Provide the [X, Y] coordinate of the cell's center where the given text is located.  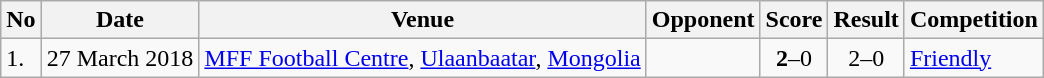
Opponent [703, 20]
Venue [422, 20]
Result [866, 20]
MFF Football Centre, Ulaanbaatar, Mongolia [422, 58]
Date [120, 20]
No [21, 20]
Score [794, 20]
1. [21, 58]
27 March 2018 [120, 58]
Competition [974, 20]
Friendly [974, 58]
